Find where the given text appears and provide that cell's center as (X, Y) coordinate. 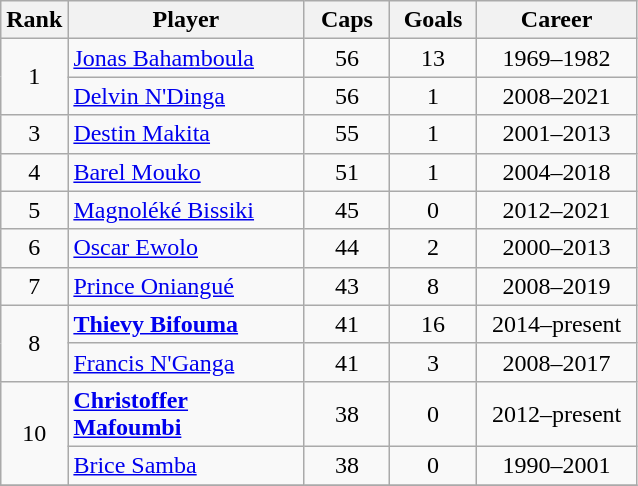
45 (347, 210)
2008–2021 (556, 96)
2012–2021 (556, 210)
6 (34, 248)
Destin Makita (186, 134)
2008–2017 (556, 362)
7 (34, 286)
Prince Oniangué (186, 286)
2000–2013 (556, 248)
1969–1982 (556, 58)
Barel Mouko (186, 172)
2008–2019 (556, 286)
Francis N'Ganga (186, 362)
43 (347, 286)
44 (347, 248)
55 (347, 134)
4 (34, 172)
16 (433, 324)
1990–2001 (556, 465)
5 (34, 210)
Magnoléké Bissiki (186, 210)
Jonas Bahamboula (186, 58)
2001–2013 (556, 134)
Oscar Ewolo (186, 248)
2012–present (556, 414)
10 (34, 432)
2 (433, 248)
2014–present (556, 324)
13 (433, 58)
Brice Samba (186, 465)
Player (186, 20)
2004–2018 (556, 172)
Christoffer Mafoumbi (186, 414)
Career (556, 20)
Caps (347, 20)
Rank (34, 20)
Delvin N'Dinga (186, 96)
51 (347, 172)
Goals (433, 20)
Thievy Bifouma (186, 324)
